Extract the (X, Y) coordinate from the center of the cell holding the provided text.  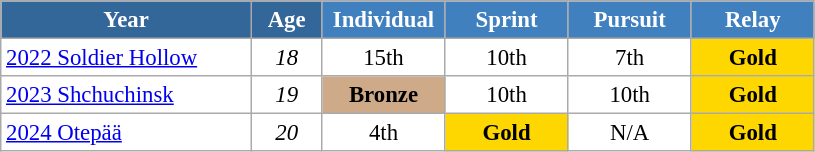
N/A (630, 133)
2022 Soldier Hollow (126, 58)
Bronze (384, 95)
Age (286, 20)
Individual (384, 20)
Sprint (506, 20)
Pursuit (630, 20)
15th (384, 58)
7th (630, 58)
Relay (752, 20)
Year (126, 20)
20 (286, 133)
18 (286, 58)
4th (384, 133)
2023 Shchuchinsk (126, 95)
2024 Otepää (126, 133)
19 (286, 95)
